For the text-containing cell, return its midpoint in [X, Y] coordinate format. 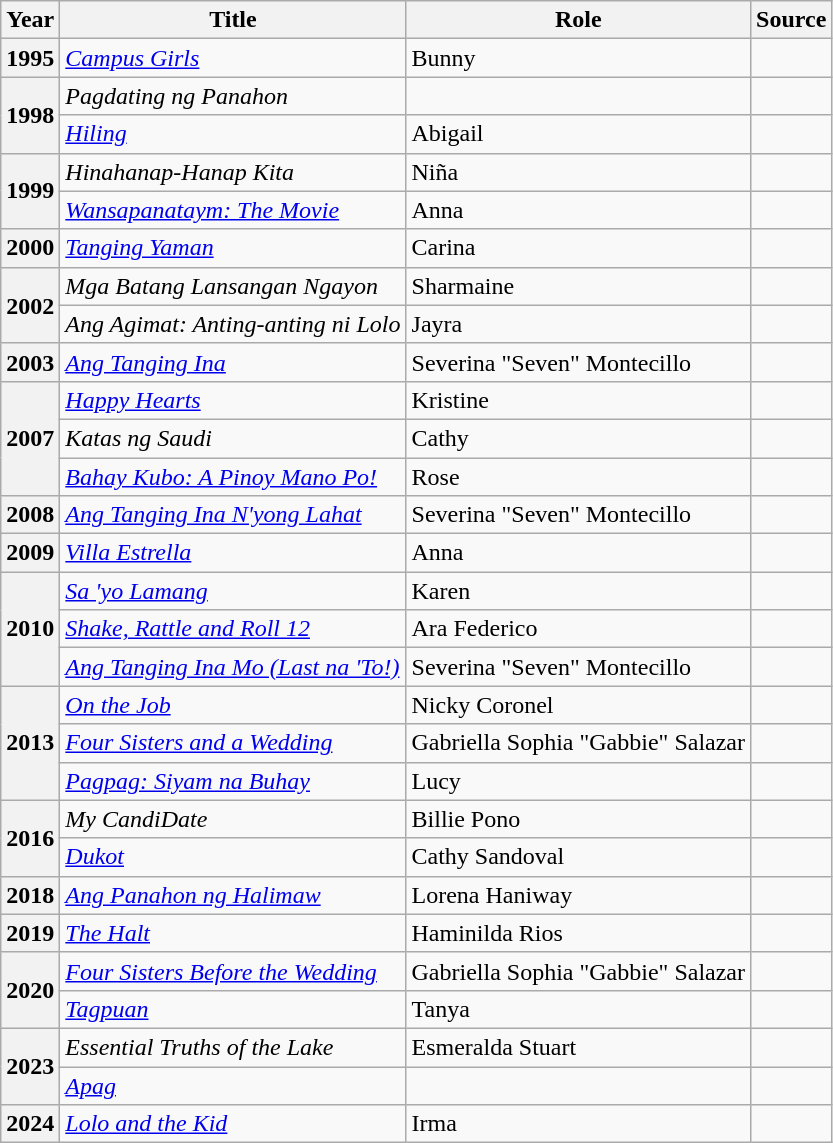
2000 [30, 248]
2024 [30, 1124]
Kristine [578, 400]
Pagpag: Siyam na Buhay [233, 781]
2020 [30, 990]
2002 [30, 305]
Source [792, 20]
Karen [578, 591]
Four Sisters and a Wedding [233, 743]
1998 [30, 115]
Lorena Haniway [578, 895]
Hinahanap-Hanap Kita [233, 172]
Four Sisters Before the Wedding [233, 971]
Sharmaine [578, 286]
Irma [578, 1124]
Happy Hearts [233, 400]
Pagdating ng Panahon [233, 96]
Carina [578, 248]
2023 [30, 1066]
2019 [30, 933]
Rose [578, 477]
My CandiDate [233, 819]
Cathy Sandoval [578, 857]
Apag [233, 1085]
Lolo and the Kid [233, 1124]
Shake, Rattle and Roll 12 [233, 629]
Year [30, 20]
2003 [30, 362]
Tanya [578, 1009]
The Halt [233, 933]
Dukot [233, 857]
Esmeralda Stuart [578, 1047]
Tanging Yaman [233, 248]
On the Job [233, 705]
2007 [30, 438]
2008 [30, 515]
Essential Truths of the Lake [233, 1047]
1995 [30, 58]
Bunny [578, 58]
2009 [30, 553]
Ang Tanging Ina N'yong Lahat [233, 515]
Ang Tanging Ina [233, 362]
Villa Estrella [233, 553]
Jayra [578, 324]
Ang Agimat: Anting-anting ni Lolo [233, 324]
Wansapanataym: The Movie [233, 210]
Niña [578, 172]
Tagpuan [233, 1009]
Ang Tanging Ina Mo (Last na 'To!) [233, 667]
Nicky Coronel [578, 705]
2016 [30, 838]
Haminilda Rios [578, 933]
Bahay Kubo: A Pinoy Mano Po! [233, 477]
Ara Federico [578, 629]
Cathy [578, 438]
Katas ng Saudi [233, 438]
Abigail [578, 134]
Campus Girls [233, 58]
2013 [30, 743]
Sa 'yo Lamang [233, 591]
Role [578, 20]
Lucy [578, 781]
Hiling [233, 134]
Ang Panahon ng Halimaw [233, 895]
2010 [30, 629]
Mga Batang Lansangan Ngayon [233, 286]
Title [233, 20]
Billie Pono [578, 819]
1999 [30, 191]
2018 [30, 895]
